Detect which cell encompasses the target text, then output its (x, y) center coordinate. 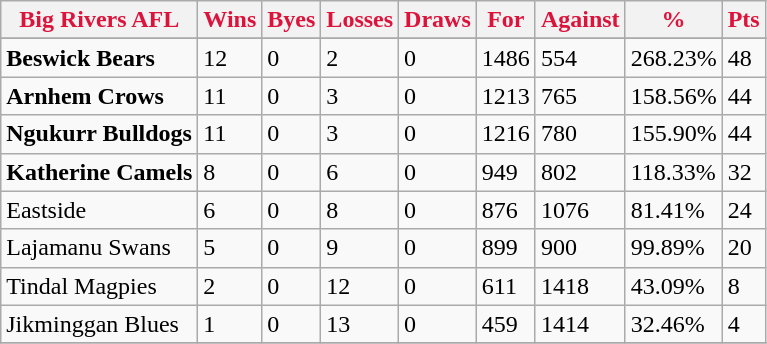
Draws (438, 20)
Arnhem Crows (100, 96)
20 (744, 248)
For (506, 20)
4 (744, 324)
24 (744, 210)
949 (506, 172)
1414 (580, 324)
5 (230, 248)
Against (580, 20)
Losses (360, 20)
268.23% (674, 58)
% (674, 20)
Ngukurr Bulldogs (100, 134)
158.56% (674, 96)
32 (744, 172)
9 (360, 248)
81.41% (674, 210)
48 (744, 58)
899 (506, 248)
118.33% (674, 172)
1076 (580, 210)
876 (506, 210)
32.46% (674, 324)
459 (506, 324)
Lajamanu Swans (100, 248)
1216 (506, 134)
Beswick Bears (100, 58)
1486 (506, 58)
Tindal Magpies (100, 286)
Wins (230, 20)
Eastside (100, 210)
765 (580, 96)
Jikminggan Blues (100, 324)
780 (580, 134)
43.09% (674, 286)
Pts (744, 20)
13 (360, 324)
Katherine Camels (100, 172)
611 (506, 286)
900 (580, 248)
Byes (292, 20)
1 (230, 324)
1213 (506, 96)
802 (580, 172)
99.89% (674, 248)
Big Rivers AFL (100, 20)
1418 (580, 286)
554 (580, 58)
155.90% (674, 134)
